Provide the (x, y) coordinate of the cell's center where the given text is located.  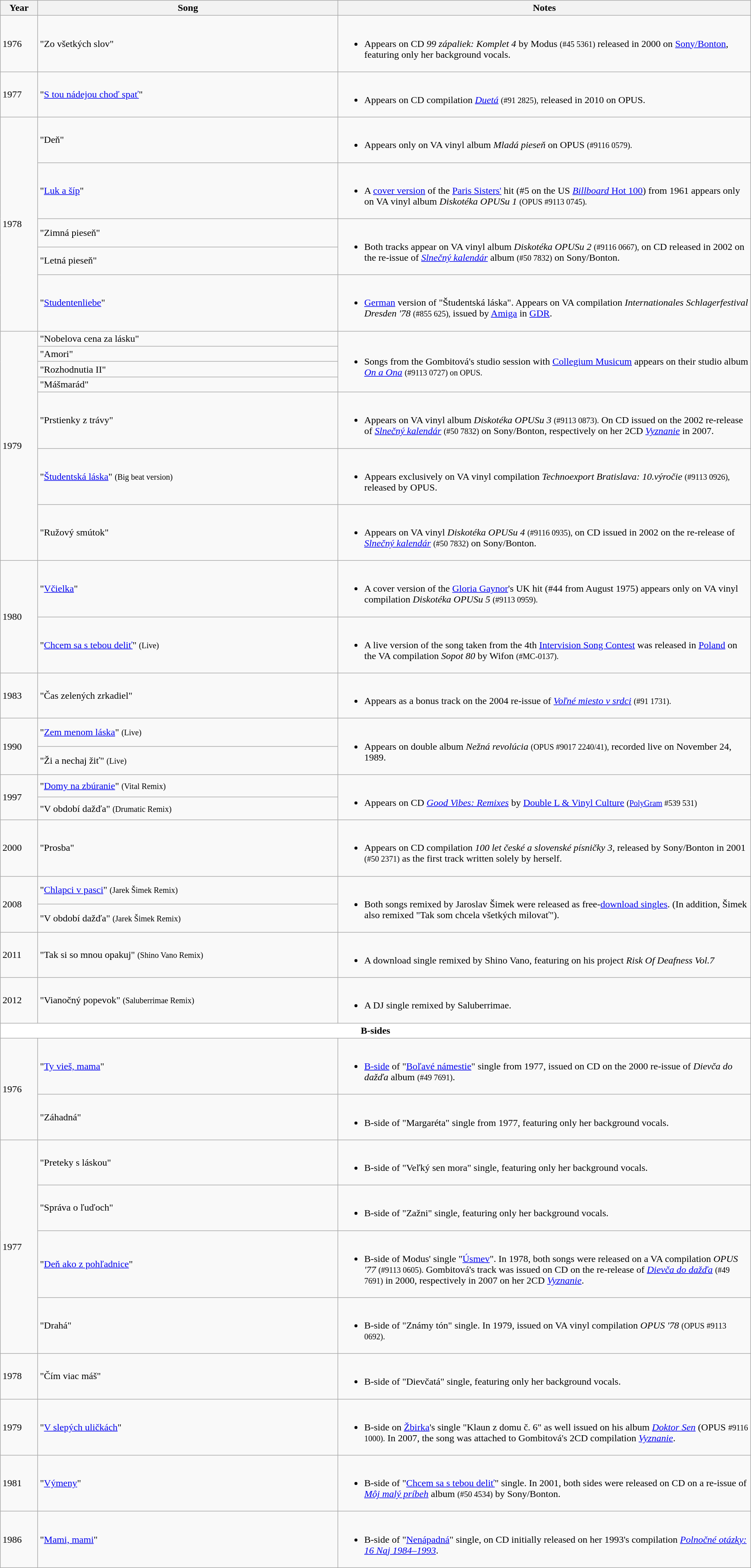
"Rozhodnutia II" (188, 369)
1986 (19, 1540)
B-side of "Boľavé námestie" single from 1977, issued on CD on the 2000 re-issue of Dievča do dažďa album (#49 7691). (544, 1066)
Songs from the Gombitová's studio session with Collegium Musicum appears on their studio album On a Ona (#9113 0727) on OPUS. (544, 361)
"Študentská láska" (Big beat version) (188, 477)
Song (188, 8)
B-side of "Chcem sa s tebou deliť" single. In 2001, both sides were released on CD on a re-issue of Môj malý príbeh album (#50 4534) by Sony/Bonton. (544, 1483)
B-side of "Veľký sen mora" single, featuring only her background vocals. (544, 1162)
"Mášmarád" (188, 384)
1983 (19, 696)
"Preteky s láskou" (188, 1162)
"Čas zelených zrkadiel" (188, 696)
Appears only on VA vinyl album Mladá pieseň on OPUS (#9116 0579). (544, 140)
B-sides (375, 1030)
A cover version of the Gloria Gaynor's UK hit (#44 from August 1975) appears only on VA vinyl compilation Diskotéka OPUSu 5 (#9113 0959). (544, 589)
Appears exclusively on VA vinyl compilation Technoexport Bratislava: 10.výročie (#9113 0926), released by OPUS. (544, 477)
"Tak si so mnou opakuj" (Shino Vano Remix) (188, 955)
B-side of "Zažni" single, featuring only her background vocals. (544, 1207)
"S tou nádejou choď spať" (188, 95)
Year (19, 8)
Appears on double album Nežná revolúcia (OPUS #9017 2240/41), recorded live on November 24, 1989. (544, 746)
"V slepých uličkách" (188, 1427)
"Mami, mami" (188, 1540)
A live version of the song taken from the 4th Intervision Song Contest was released in Poland on the VA compilation Sopot 80 by Wifon (#MC-0137). (544, 645)
"Ružový smútok" (188, 533)
"Domy na zbúranie" (Vital Remix) (188, 786)
Both songs remixed by Jaroslav Šimek were released as free-download singles. (In addition, Šimek also remixed "Tak som chcela všetkých milovať"). (544, 904)
"Ty vieš, mama" (188, 1066)
B-side of "Známy tón" single. In 1979, issued on VA vinyl compilation OPUS '78 (OPUS #9113 0692). (544, 1326)
Appears on CD Good Vibes: Remixes by Double L & Vinyl Culture (PolyGram #539 531) (544, 797)
"Prosba" (188, 848)
"Včielka" (188, 589)
A download single remixed by Shino Vano, featuring on his project Risk Of Deafness Vol.7 (544, 955)
"Luk a šíp" (188, 191)
"Zo všetkých slov" (188, 44)
"Nobelova cena za lásku" (188, 339)
"Zimná pieseň" (188, 233)
"Chlapci v pasci" (Jarek Šimek Remix) (188, 890)
Appears on CD 99 zápaliek: Komplet 4 by Modus (#45 5361) released in 2000 on Sony/Bonton, featuring only her background vocals. (544, 44)
"Studentenliebe" (188, 303)
B-side of "Nenápadná" single, on CD initially released on her 1993's compilation Polnočné otázky: 16 Naj 1984–1993. (544, 1540)
B-side of "Dievčatá" single, featuring only her background vocals. (544, 1377)
"Amori" (188, 354)
German version of "Študentská láska". Appears on VA compilation Internationales Schlagerfestival Dresden '78 (#855 625), issued by Amiga in GDR. (544, 303)
Appears on CD compilation Duetá (#91 2825), released in 2010 on OPUS. (544, 95)
2011 (19, 955)
"Správa o ľuďoch" (188, 1207)
Appears on VA vinyl Diskotéka OPUSu 4 (#9116 0935), on CD issued in 2002 on the re-release of Slnečný kalendár (#50 7832) on Sony/Bonton. (544, 533)
"V období dažďa" (Drumatic Remix) (188, 809)
1997 (19, 797)
2012 (19, 1000)
"Výmeny" (188, 1483)
"Ži a nechaj žiť" (Live) (188, 761)
2008 (19, 904)
Appears as a bonus track on the 2004 re-issue of Voľné miesto v srdci (#91 1731). (544, 696)
"Letná pieseň" (188, 261)
"Deň" (188, 140)
2000 (19, 848)
1990 (19, 746)
"Vianočný popevok" (Saluberrimae Remix) (188, 1000)
1980 (19, 617)
A DJ single remixed by Saluberrimae. (544, 1000)
Notes (544, 8)
"Prstienky z trávy" (188, 420)
"Drahá" (188, 1326)
"Chcem sa s tebou deliť" (Live) (188, 645)
"Čím viac máš" (188, 1377)
"Záhadná" (188, 1117)
"Zem menom láska" (Live) (188, 732)
B-side of "Margaréta" single from 1977, featuring only her background vocals. (544, 1117)
1981 (19, 1483)
"Deň ako z pohľadnice" (188, 1264)
"V období dažďa" (Jarek Šimek Remix) (188, 918)
